Return the [X, Y] coordinate for the center point of the cell that contains the specified text.  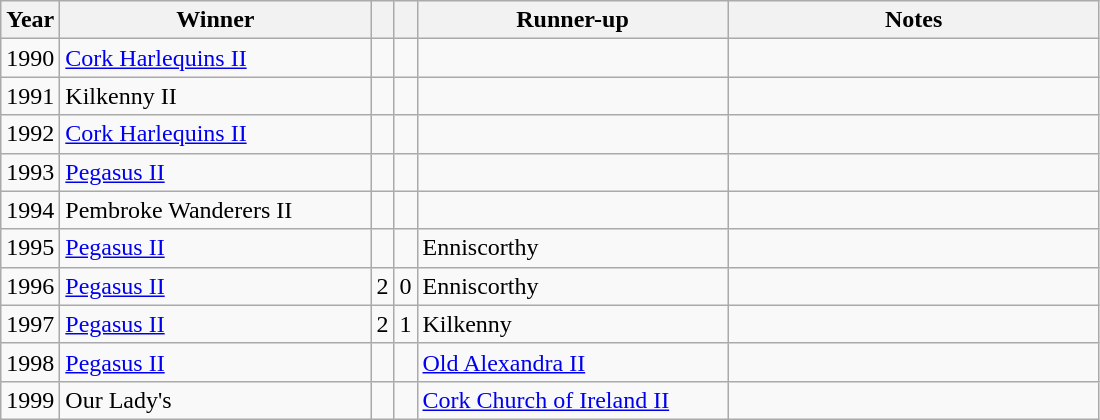
Old Alexandra II [572, 362]
Cork Church of Ireland II [572, 400]
Winner [216, 20]
1996 [30, 286]
1999 [30, 400]
1 [406, 324]
1991 [30, 96]
1992 [30, 134]
Notes [914, 20]
Year [30, 20]
0 [406, 286]
1994 [30, 210]
1990 [30, 58]
Kilkenny II [216, 96]
Pembroke Wanderers II [216, 210]
Our Lady's [216, 400]
1993 [30, 172]
1998 [30, 362]
1995 [30, 248]
1997 [30, 324]
Runner-up [572, 20]
Kilkenny [572, 324]
